Capture the cell that displays the provided text and extract its (X, Y) central coordinate. 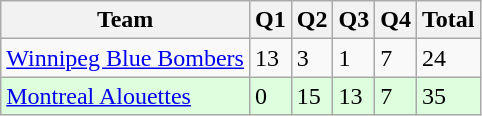
24 (448, 58)
Montreal Alouettes (126, 96)
Team (126, 20)
15 (312, 96)
0 (270, 96)
Total (448, 20)
Q4 (396, 20)
35 (448, 96)
1 (354, 58)
Q3 (354, 20)
Q1 (270, 20)
3 (312, 58)
Q2 (312, 20)
Winnipeg Blue Bombers (126, 58)
